Extract the (X, Y) coordinate from the center of the cell holding the provided text.  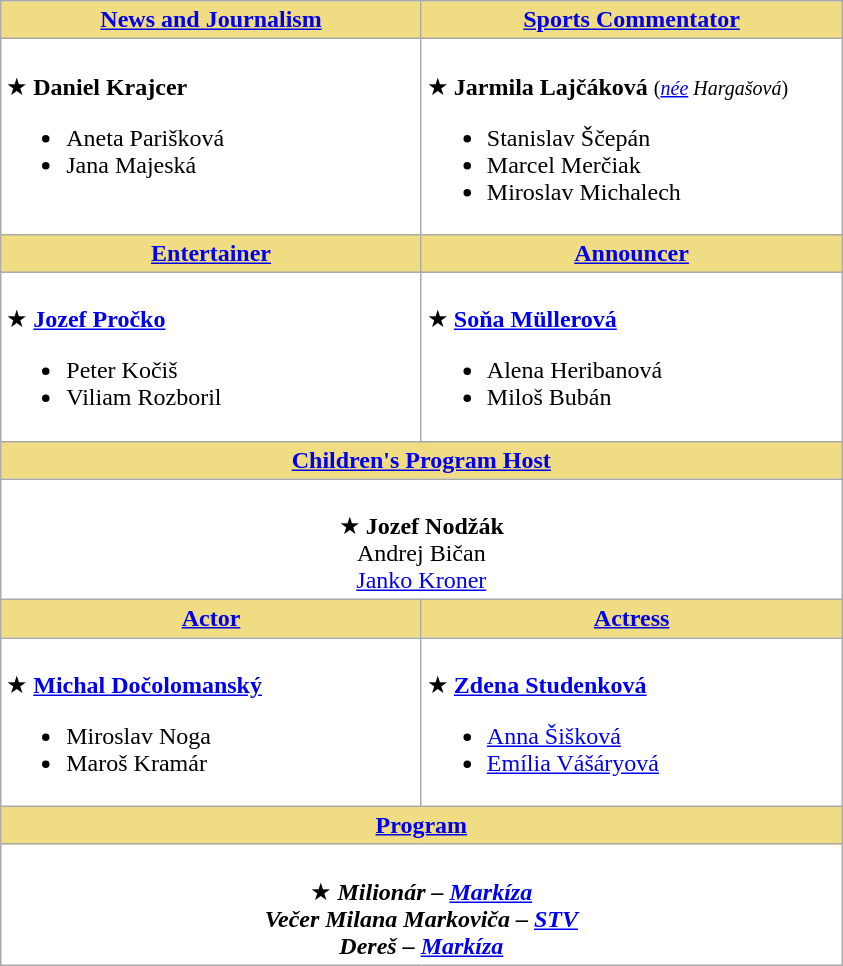
★ Milionár – Markíza Večer Milana Markoviča – STV Dereš – Markíza (422, 904)
Program (422, 825)
★ Michal DočolomanskýMiroslav NogaMaroš Kramár (212, 722)
★ Daniel KrajcerAneta PariškováJana Majeská (212, 137)
Children's Program Host (422, 460)
★ Jozef PročkoPeter KočišViliam Rozboril (212, 356)
Actor (212, 619)
★ Soňa MüllerováAlena HeribanováMiloš Bubán (632, 356)
Sports Commentator (632, 20)
★ Jozef Nodžák Andrej Bičan Janko Kroner (422, 540)
Announcer (632, 253)
★ Zdena StudenkováAnna ŠiškováEmília Vášáryová (632, 722)
News and Journalism (212, 20)
Entertainer (212, 253)
★ Jarmila Lajčáková (née Hargašová)Stanislav ŠčepánMarcel MerčiakMiroslav Michalech (632, 137)
Actress (632, 619)
